Output the (x, y) coordinate of the center of the cell containing the given text.  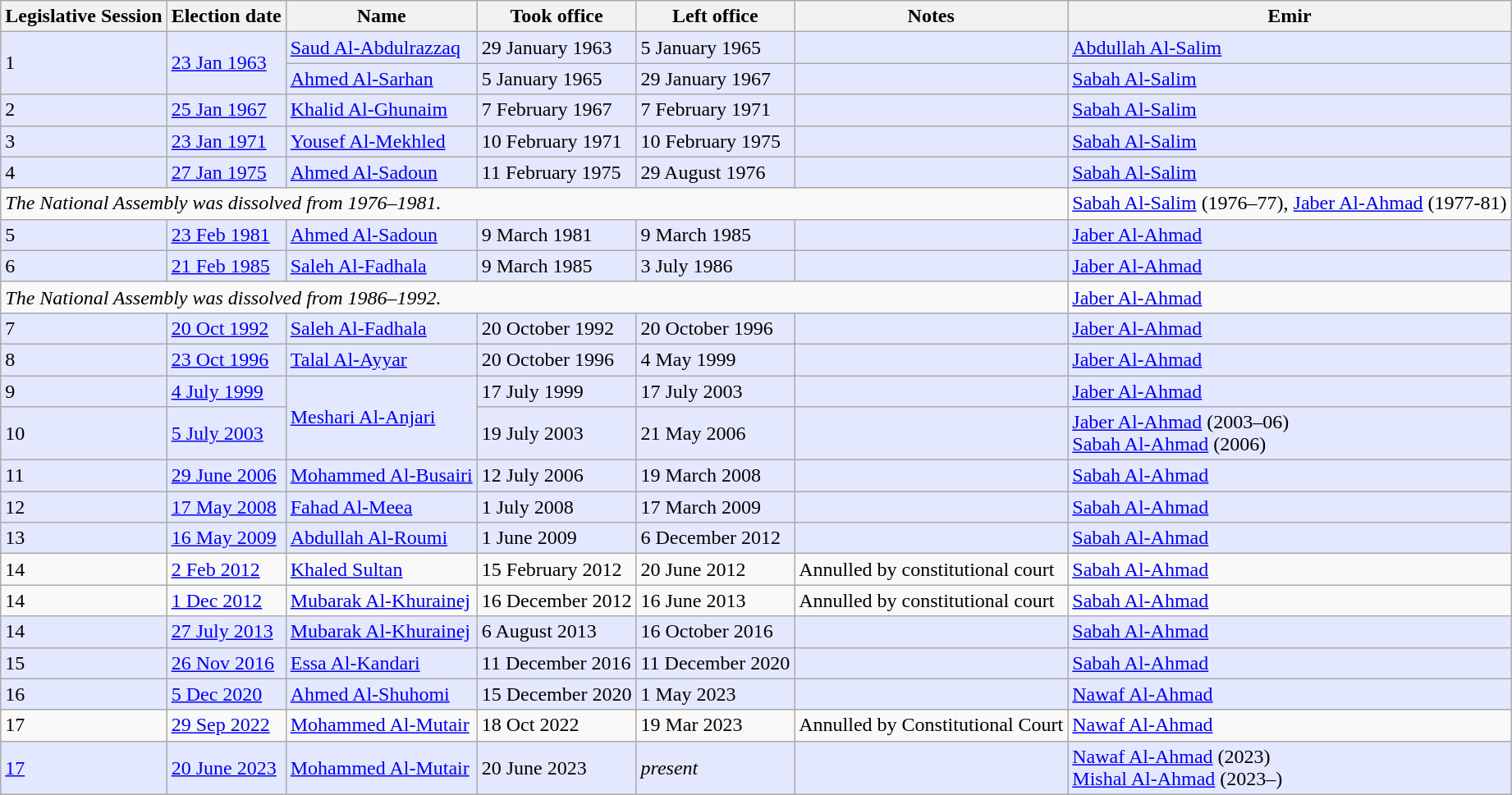
Abdullah Al-Roumi (381, 538)
11 (84, 476)
Took office (557, 16)
Fahad Al-Meea (381, 507)
6 December 2012 (716, 538)
20 Oct 1992 (227, 328)
3 July 1986 (716, 266)
Nawaf Al-Ahmad (2023)Mishal Al-Ahmad (2023–) (1290, 768)
Saud Al-Abdulrazzaq (381, 48)
16 (84, 694)
7 (84, 328)
12 (84, 507)
4 May 1999 (716, 359)
Mohammed Al-Busairi (381, 476)
11 February 1975 (557, 172)
3 (84, 141)
4 (84, 172)
16 May 2009 (227, 538)
11 December 2020 (716, 663)
1 May 2023 (716, 694)
Abdullah Al-Salim (1290, 48)
23 Feb 1981 (227, 235)
8 (84, 359)
11 December 2016 (557, 663)
10 (84, 433)
4 July 1999 (227, 391)
21 Feb 1985 (227, 266)
1 June 2009 (557, 538)
The National Assembly was dissolved from 1976–1981. (534, 203)
Khalid Al-Ghunaim (381, 110)
13 (84, 538)
15 (84, 663)
29 August 1976 (716, 172)
17 May 2008 (227, 507)
15 December 2020 (557, 694)
17 July 2003 (716, 391)
21 May 2006 (716, 433)
5 Dec 2020 (227, 694)
1 Dec 2012 (227, 601)
20 October 1992 (557, 328)
1 July 2008 (557, 507)
Name (381, 16)
Khaled Sultan (381, 569)
1 (84, 63)
Election date (227, 16)
15 February 2012 (557, 569)
7 February 1971 (716, 110)
23 Jan 1971 (227, 141)
9 (84, 391)
18 Oct 2022 (557, 725)
2 (84, 110)
29 June 2006 (227, 476)
Essa Al-Kandari (381, 663)
10 February 1975 (716, 141)
present (716, 768)
25 Jan 1967 (227, 110)
17 March 2009 (716, 507)
26 Nov 2016 (227, 663)
29 Sep 2022 (227, 725)
Ahmed Al-Sarhan (381, 79)
6 (84, 266)
7 February 1967 (557, 110)
16 December 2012 (557, 601)
Annulled by Constitutional Court (931, 725)
Sabah Al-Salim (1976–77), Jaber Al-Ahmad (1977-81) (1290, 203)
12 July 2006 (557, 476)
27 Jan 1975 (227, 172)
19 July 2003 (557, 433)
Jaber Al-Ahmad (2003–06)Sabah Al-Ahmad (2006) (1290, 433)
6 August 2013 (557, 632)
10 February 1971 (557, 141)
29 January 1963 (557, 48)
16 June 2013 (716, 601)
19 March 2008 (716, 476)
23 Jan 1963 (227, 63)
The National Assembly was dissolved from 1986–1992. (534, 297)
27 July 2013 (227, 632)
19 Mar 2023 (716, 725)
23 Oct 1996 (227, 359)
Yousef Al-Mekhled (381, 141)
Ahmed Al-Shuhomi (381, 694)
Meshari Al-Anjari (381, 418)
5 (84, 235)
29 January 1967 (716, 79)
Legislative Session (84, 16)
Left office (716, 16)
20 June 2012 (716, 569)
9 March 1981 (557, 235)
Notes (931, 16)
2 Feb 2012 (227, 569)
17 July 1999 (557, 391)
16 October 2016 (716, 632)
Talal Al-Ayyar (381, 359)
5 July 2003 (227, 433)
Emir (1290, 16)
